From the cell containing the given text, extract its center point as [x, y] coordinate. 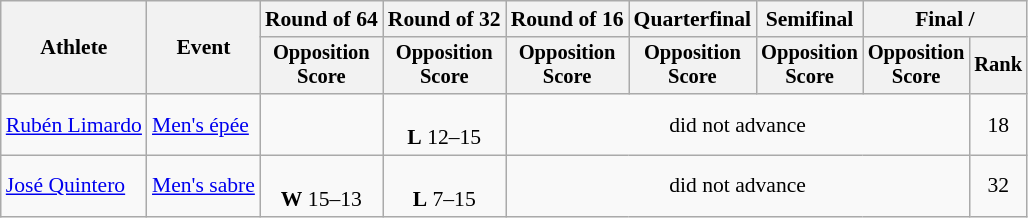
Round of 32 [444, 19]
Quarterfinal [693, 19]
18 [998, 124]
Final / [945, 19]
W 15–13 [322, 186]
José Quintero [74, 186]
Athlete [74, 48]
Round of 16 [568, 19]
Men's épée [204, 124]
Rank [998, 66]
32 [998, 186]
L 12–15 [444, 124]
Semifinal [810, 19]
Round of 64 [322, 19]
Event [204, 48]
Men's sabre [204, 186]
Rubén Limardo [74, 124]
L 7–15 [444, 186]
